Pinpoint the cell where the given text exists, returning its [X, Y] midpoint coordinate. 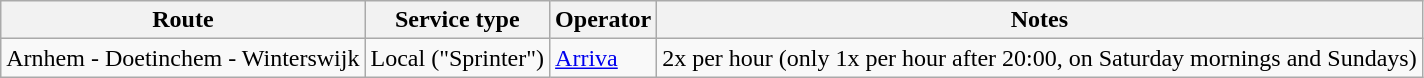
Route [183, 20]
Arriva [604, 58]
Arnhem - Doetinchem - Winterswijk [183, 58]
Notes [1040, 20]
Service type [458, 20]
Operator [604, 20]
Local ("Sprinter") [458, 58]
2x per hour (only 1x per hour after 20:00, on Saturday mornings and Sundays) [1040, 58]
